Scan for the cell matching the given text and deliver its [x, y] coordinate at center. 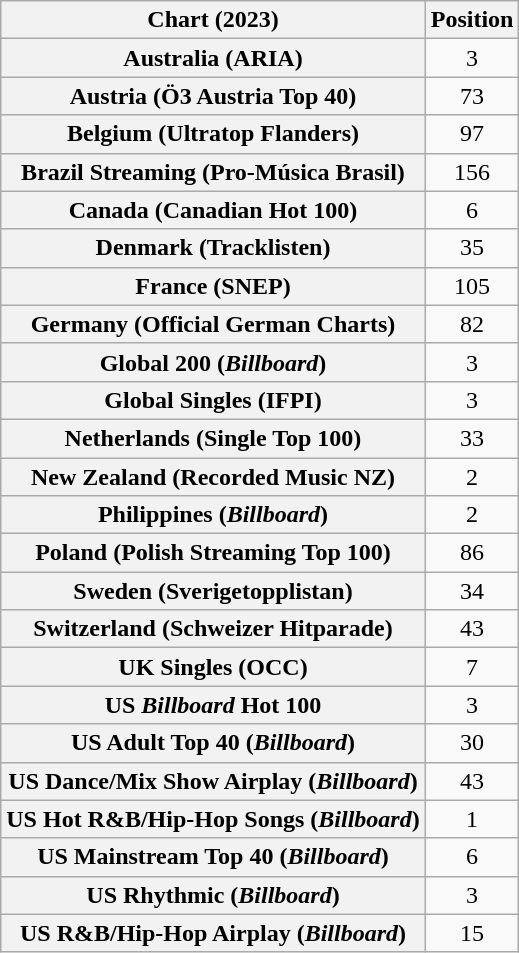
Position [472, 20]
New Zealand (Recorded Music NZ) [213, 477]
15 [472, 933]
US R&B/Hip-Hop Airplay (Billboard) [213, 933]
33 [472, 438]
US Mainstream Top 40 (Billboard) [213, 857]
Global 200 (Billboard) [213, 362]
US Rhythmic (Billboard) [213, 895]
Belgium (Ultratop Flanders) [213, 134]
Denmark (Tracklisten) [213, 248]
Germany (Official German Charts) [213, 324]
Australia (ARIA) [213, 58]
Poland (Polish Streaming Top 100) [213, 553]
105 [472, 286]
Switzerland (Schweizer Hitparade) [213, 629]
UK Singles (OCC) [213, 667]
82 [472, 324]
US Hot R&B/Hip-Hop Songs (Billboard) [213, 819]
France (SNEP) [213, 286]
Global Singles (IFPI) [213, 400]
34 [472, 591]
30 [472, 743]
7 [472, 667]
Netherlands (Single Top 100) [213, 438]
Austria (Ö3 Austria Top 40) [213, 96]
US Adult Top 40 (Billboard) [213, 743]
73 [472, 96]
35 [472, 248]
156 [472, 172]
Canada (Canadian Hot 100) [213, 210]
Philippines (Billboard) [213, 515]
Brazil Streaming (Pro-Música Brasil) [213, 172]
Chart (2023) [213, 20]
97 [472, 134]
86 [472, 553]
US Dance/Mix Show Airplay (Billboard) [213, 781]
US Billboard Hot 100 [213, 705]
Sweden (Sverigetopplistan) [213, 591]
1 [472, 819]
